Return the [X, Y] coordinate for the center point of the cell that contains the specified text.  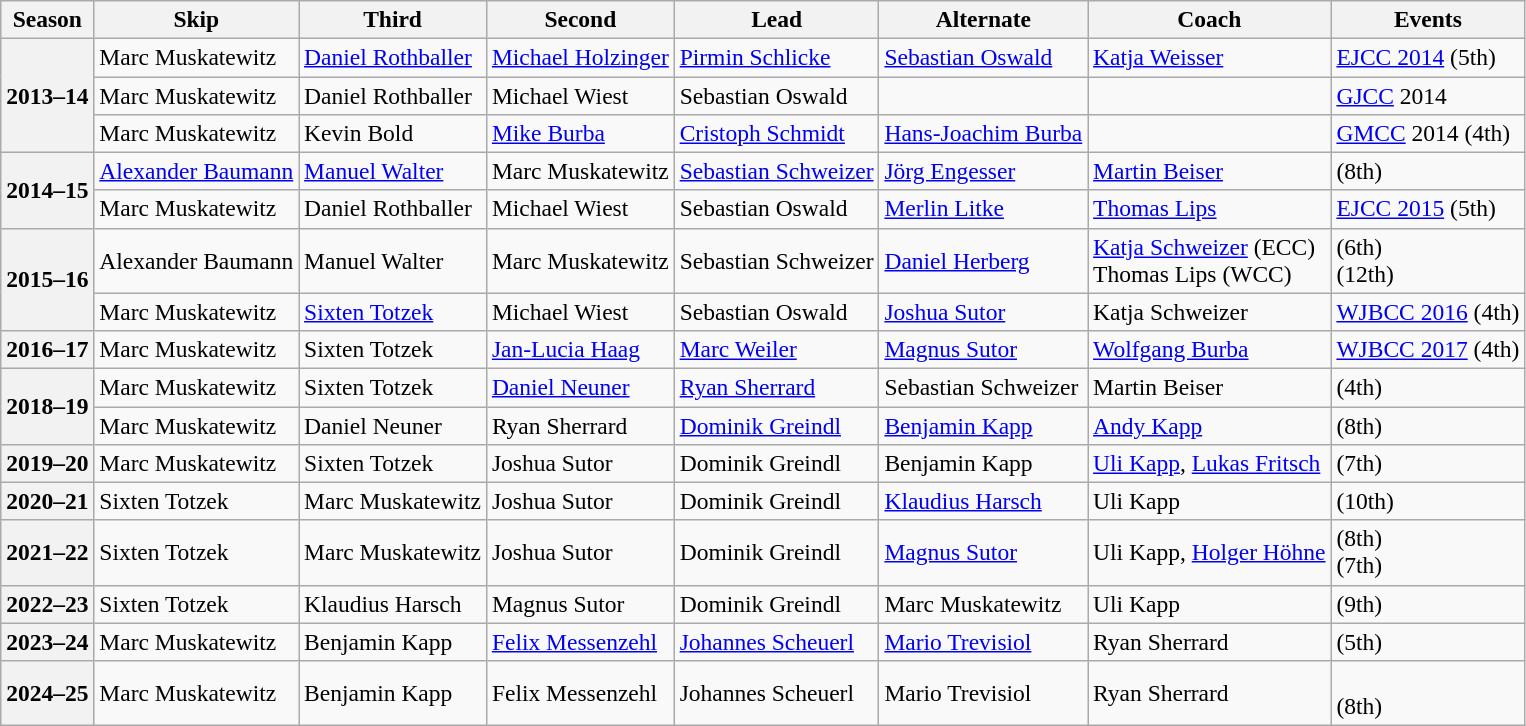
2023–24 [48, 642]
Jan-Lucia Haag [580, 349]
Uli Kapp, Holger Höhne [1210, 552]
2016–17 [48, 349]
Katja Schweizer [1210, 312]
Andy Kapp [1210, 425]
Events [1428, 19]
Kevin Bold [393, 133]
2014–15 [48, 190]
2022–23 [48, 604]
Marc Weiler [776, 349]
Jörg Engesser [984, 171]
Michael Holzinger [580, 57]
(8th) (7th) [1428, 552]
2021–22 [48, 552]
Skip [196, 19]
Thomas Lips [1210, 209]
EJCC 2014 (5th) [1428, 57]
(10th) [1428, 501]
WJBCC 2016 (4th) [1428, 312]
EJCC 2015 (5th) [1428, 209]
(5th) [1428, 642]
2024–25 [48, 692]
Daniel Herberg [984, 260]
Alternate [984, 19]
Pirmin Schlicke [776, 57]
Lead [776, 19]
2013–14 [48, 95]
GMCC 2014 (4th) [1428, 133]
2019–20 [48, 463]
(4th) [1428, 387]
Uli Kapp, Lukas Fritsch [1210, 463]
Season [48, 19]
(7th) [1428, 463]
Second [580, 19]
Cristoph Schmidt [776, 133]
(9th) [1428, 604]
GJCC 2014 [1428, 95]
Katja Schweizer (ECC) Thomas Lips (WCC) [1210, 260]
Mike Burba [580, 133]
Katja Weisser [1210, 57]
2020–21 [48, 501]
Hans-Joachim Burba [984, 133]
2018–19 [48, 406]
Coach [1210, 19]
(6th) (12th) [1428, 260]
WJBCC 2017 (4th) [1428, 349]
Third [393, 19]
2015–16 [48, 280]
Wolfgang Burba [1210, 349]
Merlin Litke [984, 209]
